Find where the given text appears and provide that cell's center as [x, y] coordinate. 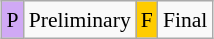
F [147, 20]
Preliminary [80, 20]
P [13, 20]
Final [186, 20]
